Output the [x, y] coordinate of the center of the cell containing the given text.  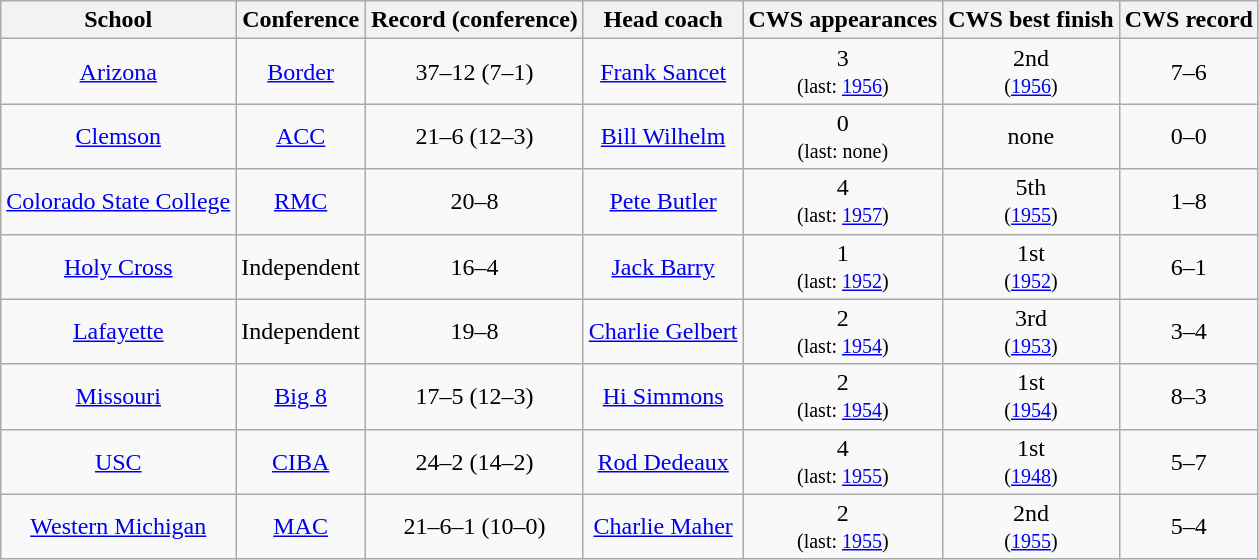
CWS appearances [843, 20]
CWS best finish [1031, 20]
School [118, 20]
Holy Cross [118, 266]
Missouri [118, 396]
Arizona [118, 72]
2nd(1955) [1031, 526]
21–6 (12–3) [474, 136]
Clemson [118, 136]
2(last: 1955) [843, 526]
2nd(1956) [1031, 72]
3(last: 1956) [843, 72]
5–4 [1188, 526]
Charlie Maher [663, 526]
1st(1948) [1031, 462]
Bill Wilhelm [663, 136]
5–7 [1188, 462]
1st(1954) [1031, 396]
USC [118, 462]
Head coach [663, 20]
0–0 [1188, 136]
CWS record [1188, 20]
0(last: none) [843, 136]
4(last: 1957) [843, 202]
3rd(1953) [1031, 332]
24–2 (14–2) [474, 462]
CIBA [301, 462]
Conference [301, 20]
Charlie Gelbert [663, 332]
19–8 [474, 332]
Western Michigan [118, 526]
1–8 [1188, 202]
20–8 [474, 202]
5th(1955) [1031, 202]
Frank Sancet [663, 72]
21–6–1 (10–0) [474, 526]
3–4 [1188, 332]
17–5 (12–3) [474, 396]
16–4 [474, 266]
Pete Butler [663, 202]
Border [301, 72]
Jack Barry [663, 266]
6–1 [1188, 266]
Rod Dedeaux [663, 462]
RMC [301, 202]
Big 8 [301, 396]
4(last: 1955) [843, 462]
8–3 [1188, 396]
1(last: 1952) [843, 266]
MAC [301, 526]
Hi Simmons [663, 396]
1st(1952) [1031, 266]
Lafayette [118, 332]
Record (conference) [474, 20]
7–6 [1188, 72]
Colorado State College [118, 202]
none [1031, 136]
37–12 (7–1) [474, 72]
ACC [301, 136]
